Detect which cell encompasses the target text, then output its [X, Y] center coordinate. 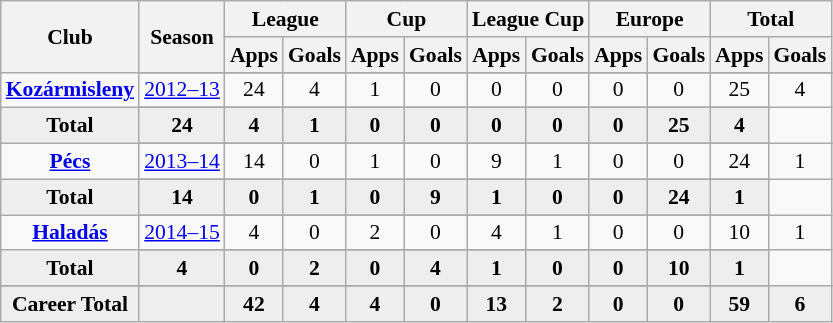
6 [800, 304]
Pécs [70, 162]
Career Total [70, 304]
2014–15 [182, 233]
42 [254, 304]
13 [496, 304]
2012–13 [182, 90]
Season [182, 36]
Cup [406, 19]
Kozármisleny [70, 90]
Europe [650, 19]
2013–14 [182, 162]
Haladás [70, 233]
59 [739, 304]
League Cup [528, 19]
Club [70, 36]
League [286, 19]
